Detect which cell encompasses the target text, then output its [X, Y] center coordinate. 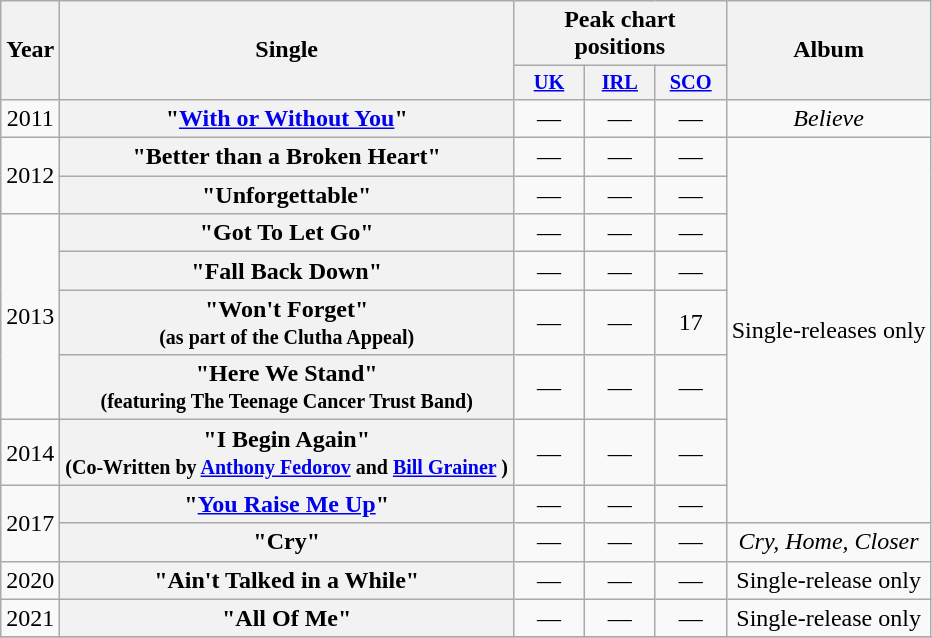
Cry, Home, Closer [828, 542]
"With or Without You" [287, 118]
"Cry" [287, 542]
UK [550, 83]
IRL [620, 83]
"All Of Me" [287, 618]
"I Begin Again" (Co-Written by Anthony Fedorov and Bill Grainer ) [287, 452]
"Unforgettable" [287, 195]
Single-releases only [828, 331]
2014 [30, 452]
"Fall Back Down" [287, 271]
2021 [30, 618]
Album [828, 50]
"Ain't Talked in a While" [287, 580]
Single [287, 50]
Year [30, 50]
"Better than a Broken Heart" [287, 157]
2017 [30, 523]
2011 [30, 118]
"You Raise Me Up" [287, 504]
SCO [690, 83]
2020 [30, 580]
2012 [30, 176]
"Here We Stand" (featuring The Teenage Cancer Trust Band) [287, 388]
17 [690, 322]
"Got To Let Go" [287, 233]
2013 [30, 317]
"Won't Forget" (as part of the Clutha Appeal) [287, 322]
Believe [828, 118]
Peak chart positions [620, 34]
